Output the (x, y) coordinate of the center of the cell containing the given text.  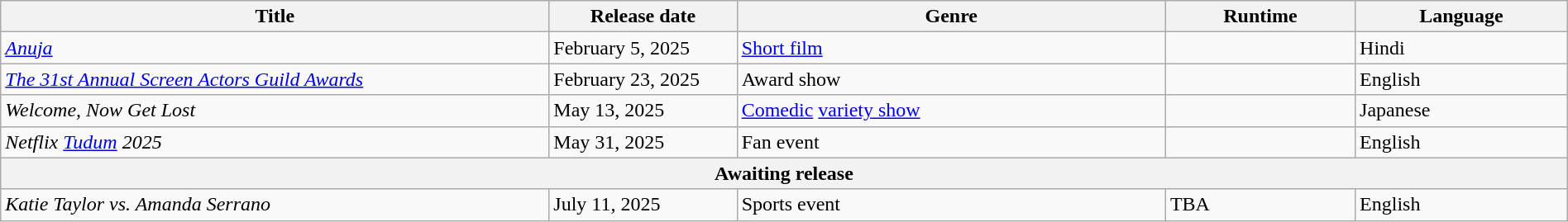
TBA (1260, 205)
Hindi (1462, 48)
May 31, 2025 (643, 142)
Netflix Tudum 2025 (275, 142)
Anuja (275, 48)
Title (275, 17)
The 31st Annual Screen Actors Guild Awards (275, 79)
Genre (951, 17)
May 13, 2025 (643, 111)
Katie Taylor vs. Amanda Serrano (275, 205)
Comedic variety show (951, 111)
February 23, 2025 (643, 79)
Fan event (951, 142)
Awaiting release (784, 173)
Language (1462, 17)
Short film (951, 48)
Sports event (951, 205)
Japanese (1462, 111)
July 11, 2025 (643, 205)
February 5, 2025 (643, 48)
Runtime (1260, 17)
Welcome, Now Get Lost (275, 111)
Award show (951, 79)
Release date (643, 17)
